Determine the (X, Y) coordinate at the center of the cell enclosing the given text.  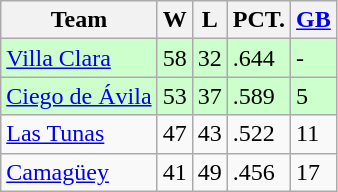
41 (174, 172)
Villa Clara (79, 58)
.644 (258, 58)
5 (314, 96)
GB (314, 20)
L (210, 20)
Team (79, 20)
PCT. (258, 20)
49 (210, 172)
58 (174, 58)
32 (210, 58)
53 (174, 96)
11 (314, 134)
.522 (258, 134)
Camagüey (79, 172)
43 (210, 134)
W (174, 20)
Las Tunas (79, 134)
.589 (258, 96)
.456 (258, 172)
17 (314, 172)
47 (174, 134)
37 (210, 96)
- (314, 58)
Ciego de Ávila (79, 96)
